Find where the given text appears and provide that cell's center as (x, y) coordinate. 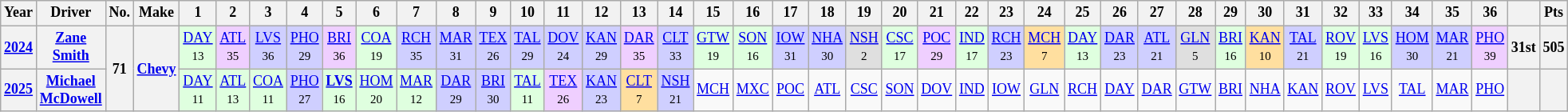
CSC (863, 90)
BRI36 (339, 47)
22 (972, 13)
Pts (1554, 13)
Year (19, 13)
ATL (827, 90)
POC29 (937, 47)
Make (156, 13)
MAR12 (417, 90)
DAY (1120, 90)
DAR23 (1120, 47)
PHO27 (305, 90)
19 (863, 13)
COA19 (377, 47)
Chevy (156, 69)
TAL29 (527, 47)
14 (675, 13)
21 (937, 13)
ATL13 (233, 90)
32 (1341, 13)
28 (1195, 13)
KAN10 (1265, 47)
DAY11 (198, 90)
MCH 7 (1045, 47)
NSH21 (675, 90)
LVS (1376, 90)
IOW (1006, 90)
NHA30 (827, 47)
20 (900, 13)
IND17 (972, 47)
TAL21 (1303, 47)
Zane Smith (70, 47)
6 (377, 13)
RCH23 (1006, 47)
NHA (1265, 90)
COA 11 (268, 90)
GLN (1045, 90)
5 (339, 13)
RCH (1083, 90)
24 (1045, 13)
31 (1303, 13)
29 (1230, 13)
IOW31 (790, 47)
SON16 (752, 47)
CSC17 (900, 47)
IND (972, 90)
3 (268, 13)
34 (1412, 13)
CLT7 (638, 90)
KAN29 (602, 47)
ATL35 (233, 47)
PHO (1491, 90)
2 (233, 13)
GTW (1195, 90)
Michael McDowell (70, 90)
2025 (19, 90)
GLN5 (1195, 47)
DOV24 (563, 47)
12 (602, 13)
36 (1491, 13)
25 (1083, 13)
505 (1554, 47)
DAR (1157, 90)
26 (1120, 13)
KAN (1303, 90)
TAL (1412, 90)
9 (493, 13)
30 (1265, 13)
DAR35 (638, 47)
17 (790, 13)
4 (305, 13)
GTW19 (713, 47)
PHO29 (305, 47)
23 (1006, 13)
DOV (937, 90)
MXC (752, 90)
POC (790, 90)
16 (752, 13)
LVS36 (268, 47)
BRI30 (493, 90)
35 (1452, 13)
10 (527, 13)
31st (1524, 47)
13 (638, 13)
HOM30 (1412, 47)
71 (120, 69)
MAR21 (1452, 47)
No. (120, 13)
2024 (19, 47)
ATL21 (1157, 47)
33 (1376, 13)
ROV19 (1341, 47)
11 (563, 13)
MAR31 (456, 47)
CLT33 (675, 47)
NSH2 (863, 47)
SON (900, 90)
27 (1157, 13)
KAN23 (602, 90)
HOM20 (377, 90)
MCH (713, 90)
ROV (1341, 90)
PHO39 (1491, 47)
1 (198, 13)
TAL11 (527, 90)
BRI (1230, 90)
15 (713, 13)
18 (827, 13)
BRI16 (1230, 47)
RCH35 (417, 47)
DAR29 (456, 90)
8 (456, 13)
MAR (1452, 90)
7 (417, 13)
Driver (70, 13)
